Output the (X, Y) coordinate of the center of the cell containing the given text.  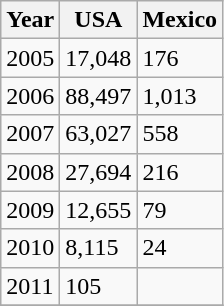
2011 (30, 286)
176 (180, 58)
216 (180, 172)
1,013 (180, 96)
2010 (30, 248)
8,115 (98, 248)
USA (98, 20)
2007 (30, 134)
Year (30, 20)
12,655 (98, 210)
63,027 (98, 134)
79 (180, 210)
17,048 (98, 58)
2006 (30, 96)
2008 (30, 172)
2009 (30, 210)
2005 (30, 58)
24 (180, 248)
27,694 (98, 172)
Mexico (180, 20)
558 (180, 134)
88,497 (98, 96)
105 (98, 286)
